Detect which cell encompasses the target text, then output its [x, y] center coordinate. 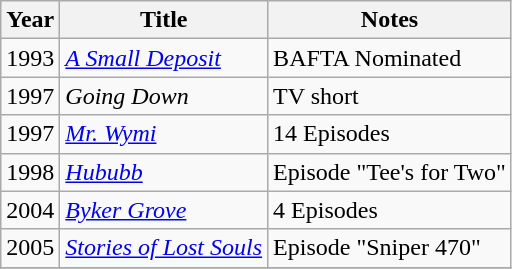
Hububb [164, 172]
Episode "Tee's for Two" [390, 172]
14 Episodes [390, 134]
Going Down [164, 96]
Mr. Wymi [164, 134]
2004 [30, 210]
4 Episodes [390, 210]
A Small Deposit [164, 58]
Episode "Sniper 470" [390, 248]
Notes [390, 20]
TV short [390, 96]
Title [164, 20]
Year [30, 20]
Stories of Lost Souls [164, 248]
2005 [30, 248]
Byker Grove [164, 210]
BAFTA Nominated [390, 58]
1993 [30, 58]
1998 [30, 172]
